Locate the cell with the specified text and output its [X, Y] center coordinate. 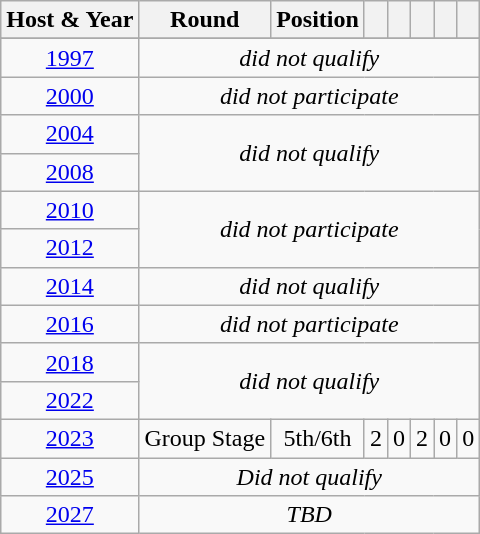
Did not qualify [310, 477]
2023 [70, 438]
2022 [70, 400]
2014 [70, 286]
2016 [70, 324]
2018 [70, 362]
Group Stage [205, 438]
1997 [70, 58]
2027 [70, 515]
2008 [70, 172]
Position [318, 20]
5th/6th [318, 438]
2012 [70, 248]
2000 [70, 96]
Round [205, 20]
2010 [70, 210]
Host & Year [70, 20]
2004 [70, 134]
TBD [310, 515]
2025 [70, 477]
